Identify which cell holds the provided text, then report its [x, y] central coordinate. 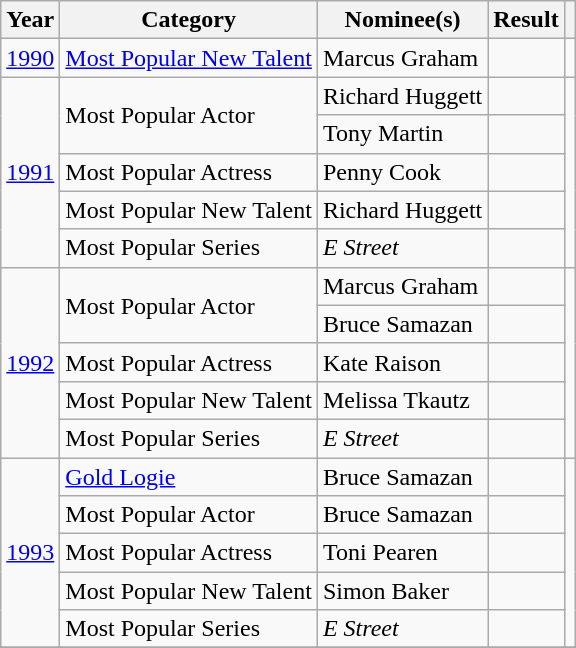
Kate Raison [402, 362]
Simon Baker [402, 591]
Gold Logie [189, 477]
1992 [30, 362]
Penny Cook [402, 172]
Result [526, 20]
Toni Pearen [402, 553]
1991 [30, 172]
Nominee(s) [402, 20]
1990 [30, 58]
1993 [30, 553]
Melissa Tkautz [402, 400]
Year [30, 20]
Category [189, 20]
Tony Martin [402, 134]
